For the text-containing cell, return its midpoint in [X, Y] coordinate format. 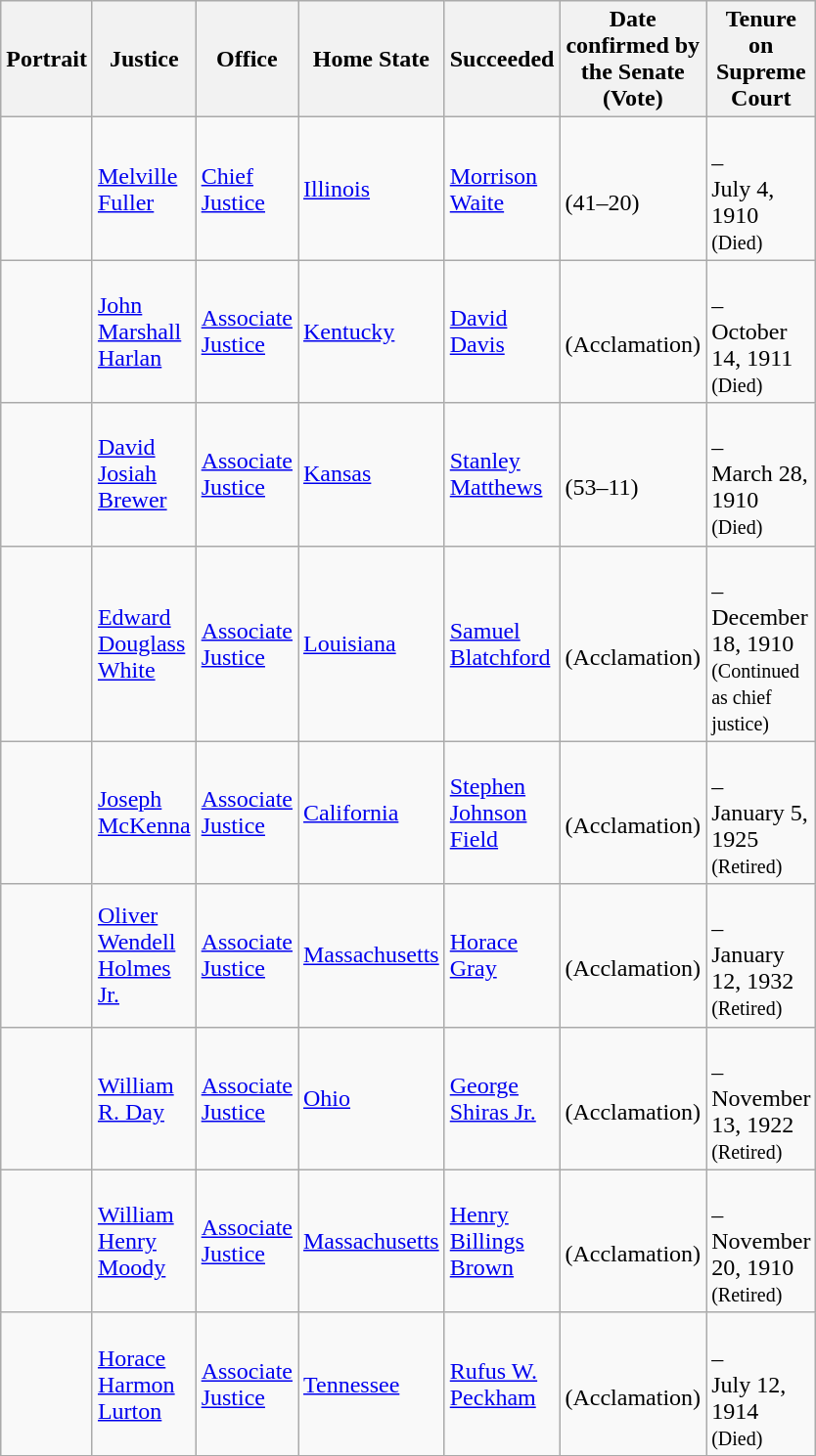
George Shiras Jr. [502, 1098]
Portrait [47, 59]
Horace Harmon Lurton [144, 1384]
William R. Day [144, 1098]
–July 4, 1910(Died) [761, 189]
William Henry Moody [144, 1241]
Joseph McKenna [144, 813]
–July 12, 1914(Died) [761, 1384]
Henry Billings Brown [502, 1241]
Ohio [371, 1098]
Kentucky [371, 331]
Succeeded [502, 59]
Morrison Waite [502, 189]
Tennessee [371, 1384]
–January 12, 1932(Retired) [761, 955]
–January 5, 1925(Retired) [761, 813]
Oliver Wendell Holmes Jr. [144, 955]
Chief Justice [247, 189]
Tenure on Supreme Court [761, 59]
–November 13, 1922(Retired) [761, 1098]
Office [247, 59]
David Davis [502, 331]
Date confirmed by the Senate(Vote) [633, 59]
John Marshall Harlan [144, 331]
Melville Fuller [144, 189]
(53–11) [633, 474]
Justice [144, 59]
California [371, 813]
Edward Douglass White [144, 643]
Kansas [371, 474]
(41–20) [633, 189]
–October 14, 1911(Died) [761, 331]
Illinois [371, 189]
Stephen Johnson Field [502, 813]
Horace Gray [502, 955]
David Josiah Brewer [144, 474]
Stanley Matthews [502, 474]
Samuel Blatchford [502, 643]
–November 20, 1910(Retired) [761, 1241]
Louisiana [371, 643]
–March 28, 1910(Died) [761, 474]
–December 18, 1910(Continued as chief justice) [761, 643]
Rufus W. Peckham [502, 1384]
Home State [371, 59]
